Locate the cell with the specified text and output its [X, Y] center coordinate. 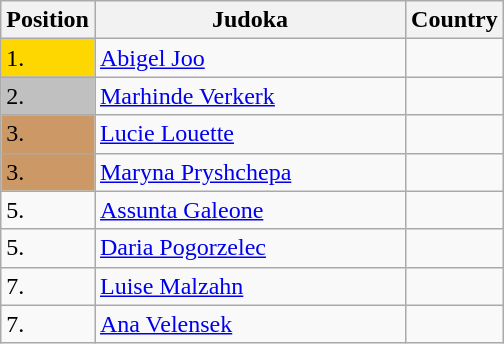
Marhinde Verkerk [250, 96]
Abigel Joo [250, 58]
Lucie Louette [250, 134]
2. [48, 96]
Ana Velensek [250, 324]
Maryna Pryshchepa [250, 172]
Position [48, 20]
Luise Malzahn [250, 286]
Daria Pogorzelec [250, 248]
Assunta Galeone [250, 210]
Judoka [250, 20]
Country [455, 20]
1. [48, 58]
